Detect which cell encompasses the target text, then output its (x, y) center coordinate. 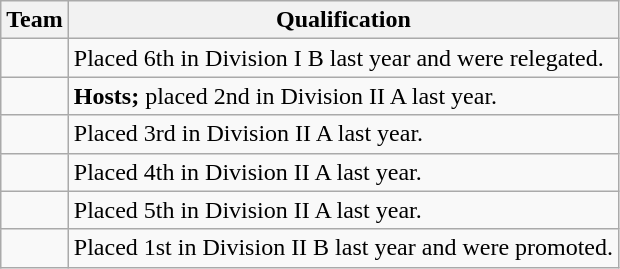
Placed 6th in Division I B last year and were relegated. (343, 58)
Placed 3rd in Division II A last year. (343, 134)
Placed 1st in Division II B last year and were promoted. (343, 248)
Placed 5th in Division II A last year. (343, 210)
Team (35, 20)
Placed 4th in Division II A last year. (343, 172)
Qualification (343, 20)
Hosts; placed 2nd in Division II A last year. (343, 96)
